Scan for the cell matching the given text and deliver its [x, y] coordinate at center. 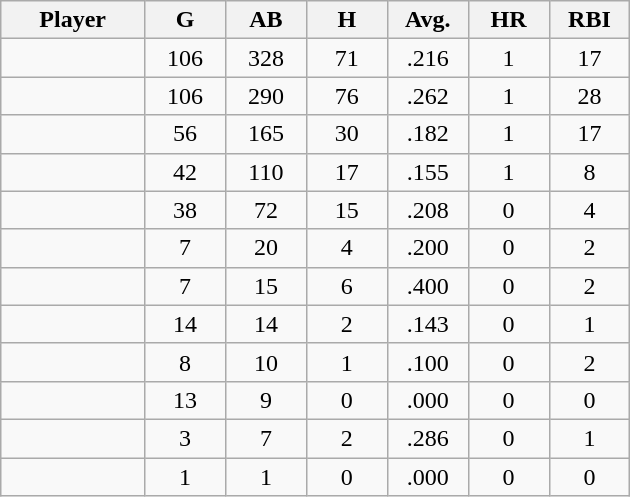
10 [266, 362]
.208 [428, 210]
Avg. [428, 20]
3 [186, 438]
H [346, 20]
13 [186, 400]
AB [266, 20]
56 [186, 134]
.100 [428, 362]
.400 [428, 286]
G [186, 20]
6 [346, 286]
.262 [428, 96]
30 [346, 134]
.182 [428, 134]
38 [186, 210]
.216 [428, 58]
165 [266, 134]
Player [73, 20]
.155 [428, 172]
76 [346, 96]
RBI [590, 20]
290 [266, 96]
HR [508, 20]
42 [186, 172]
72 [266, 210]
71 [346, 58]
28 [590, 96]
.200 [428, 248]
.286 [428, 438]
20 [266, 248]
110 [266, 172]
328 [266, 58]
.143 [428, 324]
9 [266, 400]
